Search for the cell housing the specified text and yield its [x, y] center coordinate. 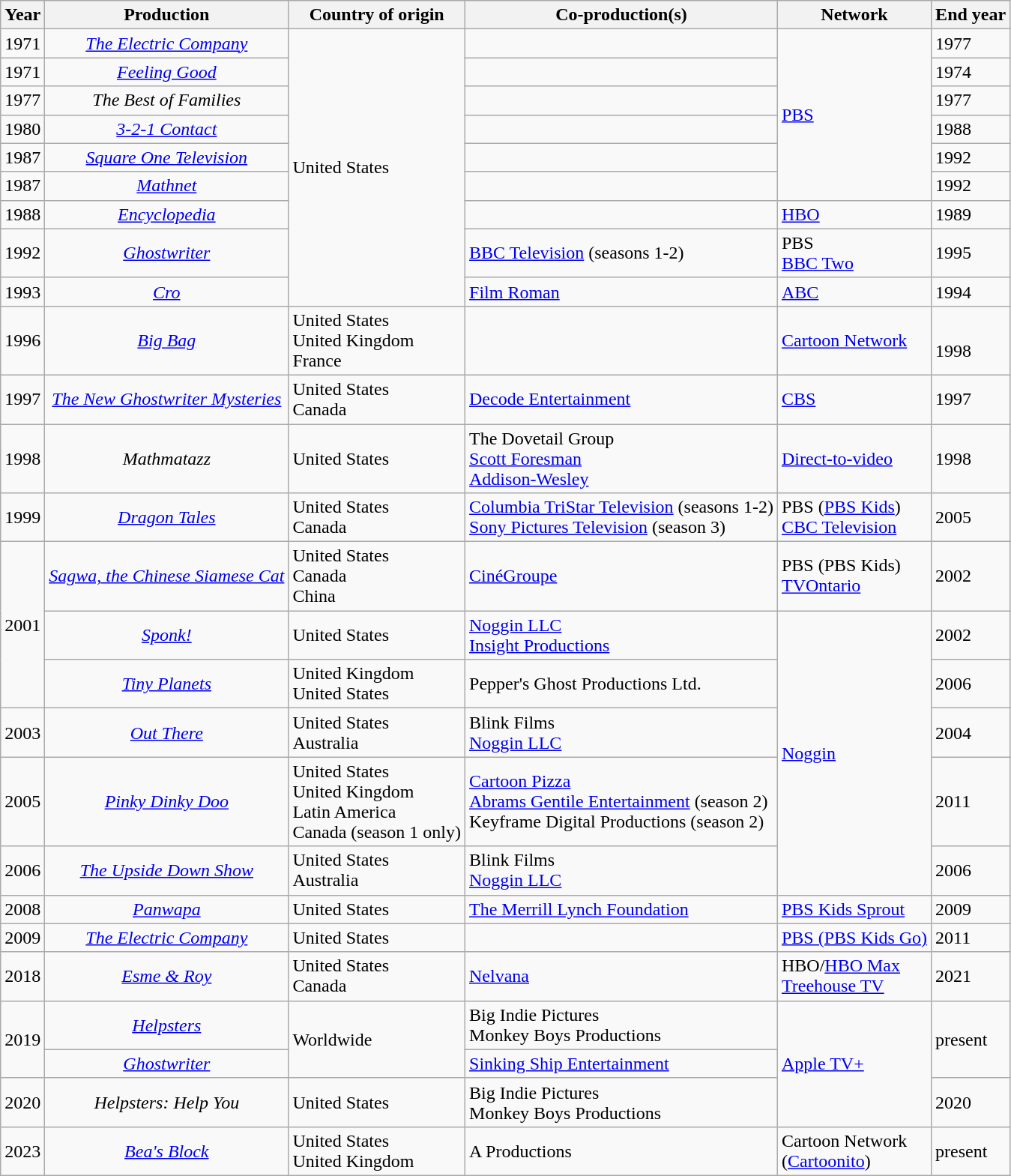
Decode Entertainment [622, 399]
PBS (PBS Kids)CBC Television [854, 517]
3-2-1 Contact [166, 129]
Sinking Ship Entertainment [622, 1064]
2019 [22, 1039]
Bea's Block [166, 1151]
1989 [971, 214]
Blink FilmsNoggin LLC [622, 871]
Sagwa, the Chinese Siamese Cat [166, 576]
CinéGroupe [622, 576]
Film Roman [622, 292]
Cartoon Network(Cartoonito) [854, 1151]
PBS (PBS Kids Go) [854, 938]
Big Bag [166, 340]
Co-production(s) [622, 15]
2018 [22, 976]
Feeling Good [166, 72]
ABC [854, 292]
Columbia TriStar Television (seasons 1-2)Sony Pictures Television (season 3) [622, 517]
A Productions [622, 1151]
Direct-to-video [854, 459]
2008 [22, 909]
1999 [22, 517]
United StatesUnited Kingdom [377, 1151]
Mathmatazz [166, 459]
PBS Kids Sprout [854, 909]
The New Ghostwriter Mysteries [166, 399]
Apple TV+ [854, 1064]
2023 [22, 1151]
Nelvana [622, 976]
Cro [166, 292]
Sponk! [166, 636]
Dragon Tales [166, 517]
United StatesUnited KingdomFrance [377, 340]
CBS [854, 399]
PBSBBC Two [854, 253]
Pinky Dinky Doo [166, 802]
United StatesUnited KingdomLatin AmericaCanada (season 1 only) [377, 802]
2001 [22, 625]
Mathnet [166, 186]
The Upside Down Show [166, 871]
HBO/HBO MaxTreehouse TV [854, 976]
2004 [971, 733]
Blink Films Noggin LLC [622, 733]
Encyclopedia [166, 214]
Country of origin [377, 15]
1974 [971, 72]
1994 [971, 292]
1996 [22, 340]
Cartoon Network [854, 340]
BBC Television (seasons 1-2) [622, 253]
Worldwide [377, 1039]
United StatesCanadaChina [377, 576]
Out There [166, 733]
Year [22, 15]
HBO [854, 214]
The Dovetail GroupScott ForesmanAddison-Wesley [622, 459]
The Best of Families [166, 100]
PBS (PBS Kids)TVOntario [854, 576]
1995 [971, 253]
1993 [22, 292]
Production [166, 15]
Helpsters [166, 1025]
Panwapa [166, 909]
PBS [854, 115]
2003 [22, 733]
Esme & Roy [166, 976]
Pepper's Ghost Productions Ltd. [622, 684]
End year [971, 15]
2021 [971, 976]
Noggin [854, 753]
United KingdomUnited States [377, 684]
The Merrill Lynch Foundation [622, 909]
Tiny Planets [166, 684]
Helpsters: Help You [166, 1102]
Noggin LLCInsight Productions [622, 636]
1980 [22, 129]
Square One Television [166, 157]
Cartoon PizzaAbrams Gentile Entertainment (season 2)Keyframe Digital Productions (season 2) [622, 802]
Network [854, 15]
